Capture the cell that displays the provided text and extract its (X, Y) central coordinate. 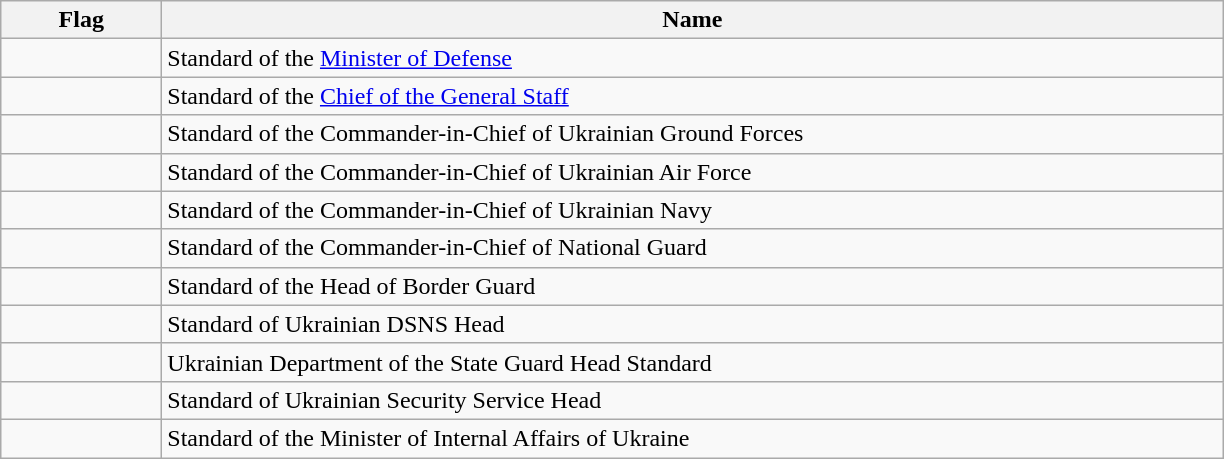
Standard of the Head of Border Guard (692, 286)
Standard of the Commander-in-Chief of Ukrainian Navy (692, 210)
Standard of the Chief of the General Staff (692, 96)
Standard of the Minister of Defense (692, 58)
Ukrainian Department of the State Guard Head Standard (692, 362)
Standard of the Minister of Internal Affairs of Ukraine (692, 438)
Standard of the Commander-in-Chief of Ukrainian Air Force (692, 172)
Standard of Ukrainian DSNS Head (692, 324)
Standard of Ukrainian Security Service Head (692, 400)
Standard of the Commander-in-Chief of National Guard (692, 248)
Flag (82, 20)
Name (692, 20)
Standard of the Commander-in-Chief of Ukrainian Ground Forces (692, 134)
